Detect which cell encompasses the target text, then output its (x, y) center coordinate. 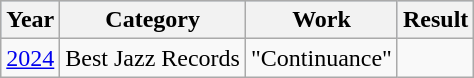
Category (153, 20)
2024 (30, 58)
Result (435, 20)
Year (30, 20)
Best Jazz Records (153, 58)
"Continuance" (321, 58)
Work (321, 20)
